Scan for the cell matching the given text and deliver its (X, Y) coordinate at center. 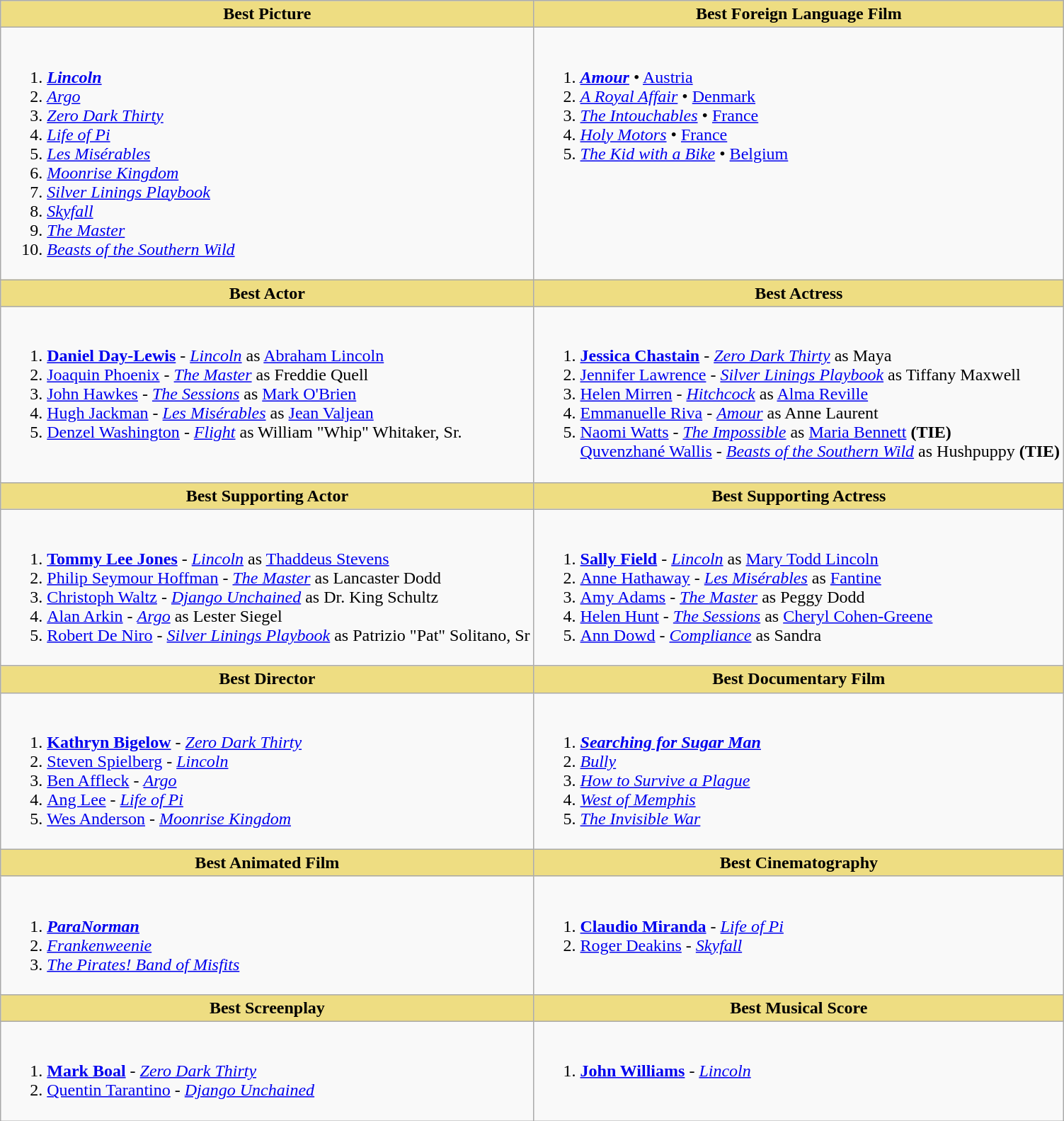
Mark Boal - Zero Dark ThirtyQuentin Tarantino - Django Unchained (268, 1071)
Best Director (268, 679)
Kathryn Bigelow - Zero Dark ThirtySteven Spielberg - LincolnBen Affleck - ArgoAng Lee - Life of PiWes Anderson - Moonrise Kingdom (268, 770)
Best Animated Film (268, 863)
Best Musical Score (799, 1008)
Best Picture (268, 14)
Best Supporting Actress (799, 496)
Best Foreign Language Film (799, 14)
John Williams - Lincoln (799, 1071)
Best Documentary Film (799, 679)
LincolnArgoZero Dark ThirtyLife of PiLes MisérablesMoonrise KingdomSilver Linings PlaybookSkyfallThe MasterBeasts of the Southern Wild (268, 154)
Best Cinematography (799, 863)
ParaNormanFrankenweenieThe Pirates! Band of Misfits (268, 935)
Amour • AustriaA Royal Affair • DenmarkThe Intouchables • FranceHoly Motors • FranceThe Kid with a Bike • Belgium (799, 154)
Best Actress (799, 293)
Best Supporting Actor (268, 496)
Claudio Miranda - Life of PiRoger Deakins - Skyfall (799, 935)
Best Actor (268, 293)
Best Screenplay (268, 1008)
Searching for Sugar ManBullyHow to Survive a PlagueWest of MemphisThe Invisible War (799, 770)
